Identify which cell holds the provided text, then report its [X, Y] central coordinate. 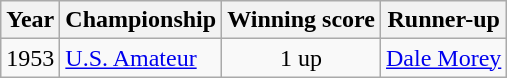
Championship [141, 20]
1953 [30, 58]
Dale Morey [444, 58]
Winning score [302, 20]
U.S. Amateur [141, 58]
Year [30, 20]
1 up [302, 58]
Runner-up [444, 20]
